Provide the (x, y) coordinate of the cell's center where the given text is located.  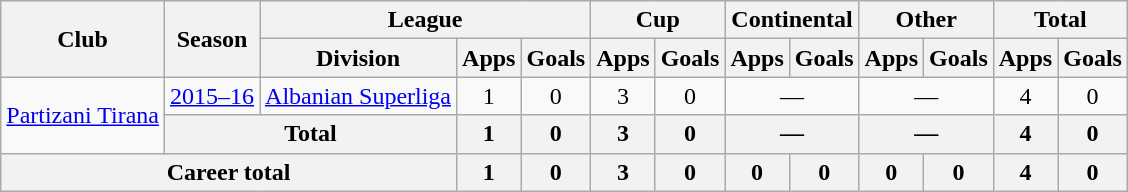
Cup (658, 20)
Season (212, 39)
Career total (229, 172)
2015–16 (212, 96)
Continental (792, 20)
Other (926, 20)
Division (358, 58)
Club (83, 39)
Albanian Superliga (358, 96)
League (426, 20)
Partizani Tirana (83, 115)
